From the cell containing the given text, extract its center point as (X, Y) coordinate. 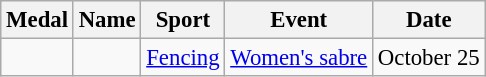
Event (299, 20)
Women's sabre (299, 58)
Date (429, 20)
Medal (38, 20)
Fencing (183, 58)
Name (107, 20)
Sport (183, 20)
October 25 (429, 58)
